Capture the cell that displays the provided text and extract its (X, Y) central coordinate. 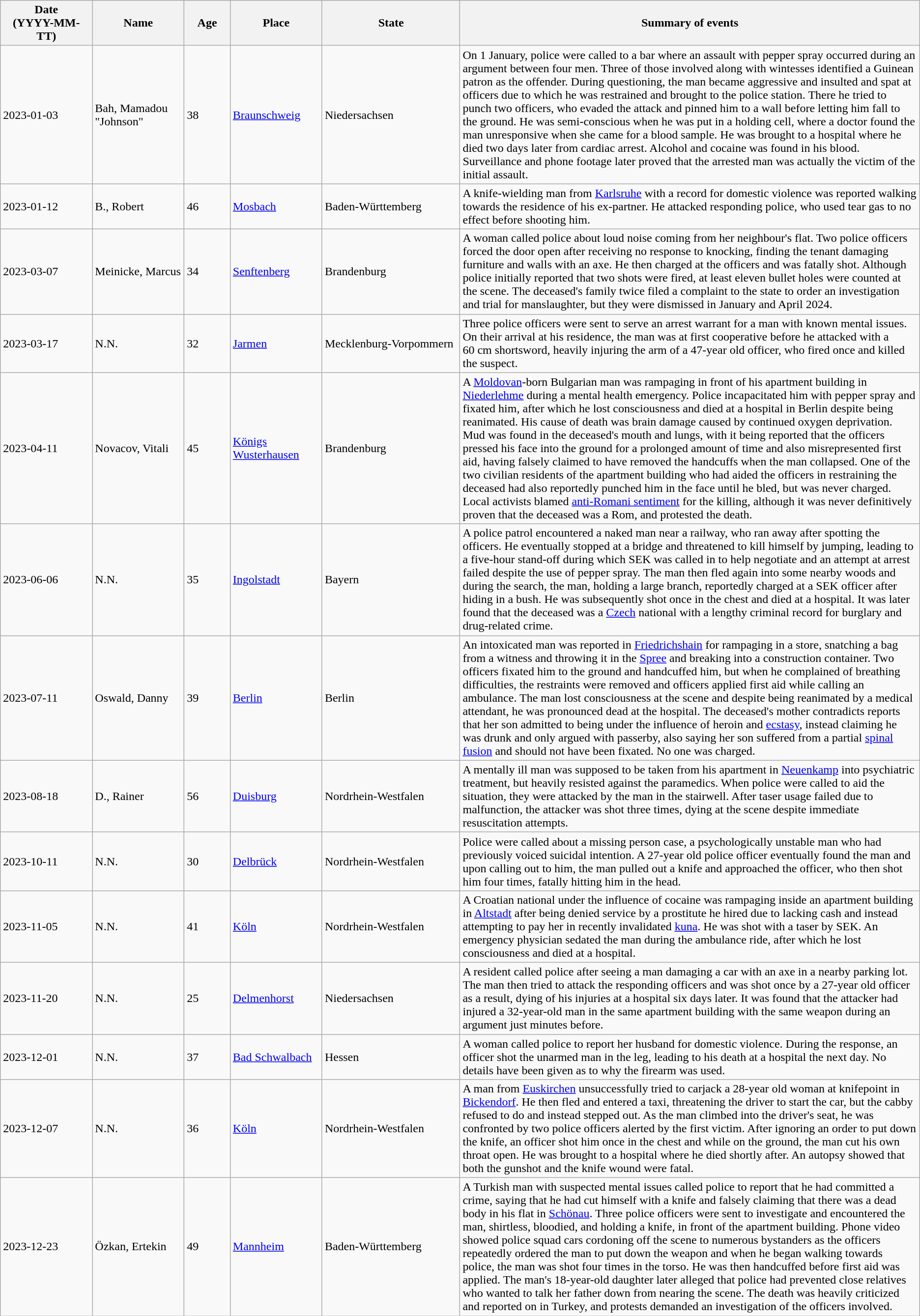
2023-11-05 (46, 926)
2023-03-07 (46, 271)
2023-01-03 (46, 115)
46 (207, 206)
Hessen (391, 1057)
Mecklenburg-Vorpommern (391, 343)
Braunschweig (276, 115)
Senftenberg (276, 271)
30 (207, 861)
State (391, 23)
Meinicke, Marcus (139, 271)
Bah, Mamadou "Johnson" (139, 115)
Ingolstadt (276, 580)
2023-08-18 (46, 796)
2023-12-07 (46, 1129)
25 (207, 998)
35 (207, 580)
34 (207, 271)
Königs Wusterhausen (276, 448)
Mannheim (276, 1247)
2023-07-11 (46, 698)
B., Robert (139, 206)
2023-11-20 (46, 998)
Age (207, 23)
2023-12-23 (46, 1247)
41 (207, 926)
49 (207, 1247)
D., Rainer (139, 796)
Novacov, Vitali (139, 448)
Delbrück (276, 861)
Summary of events (690, 23)
39 (207, 698)
Jarmen (276, 343)
Name (139, 23)
32 (207, 343)
2023-04-11 (46, 448)
Duisburg (276, 796)
Delmenhorst (276, 998)
Mosbach (276, 206)
56 (207, 796)
36 (207, 1129)
Özkan, Ertekin (139, 1247)
Bad Schwalbach (276, 1057)
Oswald, Danny (139, 698)
2023-01-12 (46, 206)
37 (207, 1057)
2023-03-17 (46, 343)
2023-06-06 (46, 580)
45 (207, 448)
Place (276, 23)
2023-10-11 (46, 861)
Bayern (391, 580)
38 (207, 115)
Date(YYYY-MM-TT) (46, 23)
2023-12-01 (46, 1057)
